Extract the (x, y) coordinate from the center of the cell holding the provided text.  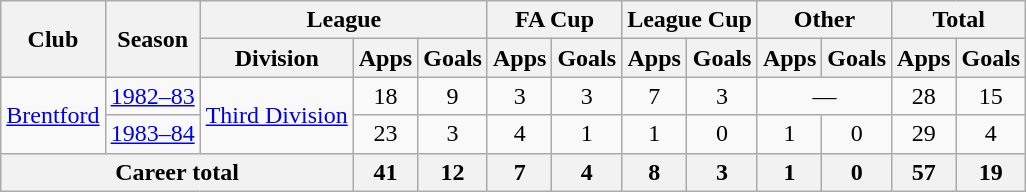
Club (53, 39)
Career total (177, 172)
Season (152, 39)
18 (385, 96)
15 (991, 96)
8 (654, 172)
League (344, 20)
Division (276, 58)
1983–84 (152, 134)
23 (385, 134)
— (824, 96)
League Cup (690, 20)
28 (924, 96)
Third Division (276, 115)
1982–83 (152, 96)
41 (385, 172)
57 (924, 172)
Other (824, 20)
FA Cup (554, 20)
Brentford (53, 115)
29 (924, 134)
12 (453, 172)
19 (991, 172)
Total (959, 20)
9 (453, 96)
